Scan for the cell matching the given text and deliver its [x, y] coordinate at center. 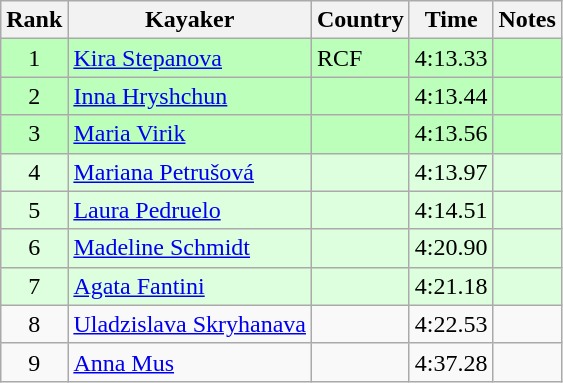
Country [361, 20]
4:13.97 [451, 172]
Kayaker [190, 20]
Time [451, 20]
Madeline Schmidt [190, 248]
4:37.28 [451, 362]
Anna Mus [190, 362]
6 [34, 248]
8 [34, 324]
1 [34, 58]
Uladzislava Skryhanava [190, 324]
4:13.56 [451, 134]
4:20.90 [451, 248]
4:22.53 [451, 324]
Rank [34, 20]
2 [34, 96]
4:13.33 [451, 58]
9 [34, 362]
5 [34, 210]
4 [34, 172]
Mariana Petrušová [190, 172]
4:14.51 [451, 210]
Kira Stepanova [190, 58]
7 [34, 286]
RCF [361, 58]
4:21.18 [451, 286]
3 [34, 134]
Laura Pedruelo [190, 210]
Agata Fantini [190, 286]
Notes [527, 20]
4:13.44 [451, 96]
Inna Hryshchun [190, 96]
Maria Virik [190, 134]
